Locate the cell with the specified text and output its [X, Y] center coordinate. 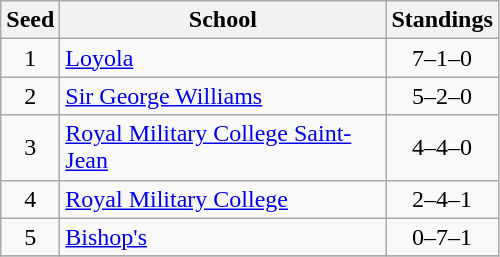
2–4–1 [442, 199]
4 [30, 199]
Sir George Williams [223, 96]
7–1–0 [442, 58]
Bishop's [223, 237]
1 [30, 58]
Seed [30, 20]
3 [30, 148]
Standings [442, 20]
2 [30, 96]
0–7–1 [442, 237]
5 [30, 237]
Royal Military College [223, 199]
4–4–0 [442, 148]
Loyola [223, 58]
School [223, 20]
Royal Military College Saint-Jean [223, 148]
5–2–0 [442, 96]
